Locate the cell with the specified text and output its [x, y] center coordinate. 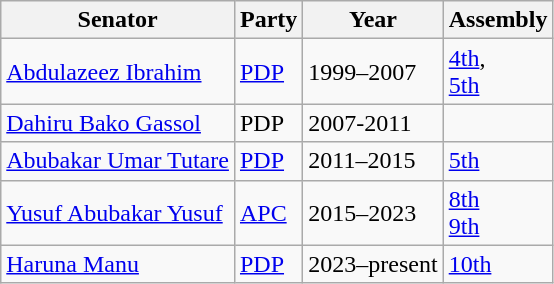
4th, 5th [498, 72]
2015–2023 [373, 212]
1999–2007 [373, 72]
Dahiru Bako Gassol [118, 123]
10th [498, 264]
Abubakar Umar Tutare [118, 161]
Year [373, 20]
Senator [118, 20]
2023–present [373, 264]
8th 9th [498, 212]
Yusuf Abubakar Yusuf [118, 212]
2007-2011 [373, 123]
5th [498, 161]
APC [268, 212]
Haruna Manu [118, 264]
Abdulazeez Ibrahim [118, 72]
Assembly [498, 20]
2011–2015 [373, 161]
Party [268, 20]
